Extract the [X, Y] coordinate from the center of the cell holding the provided text.  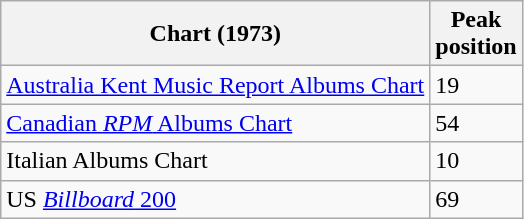
10 [476, 161]
69 [476, 199]
54 [476, 123]
US Billboard 200 [216, 199]
Canadian RPM Albums Chart [216, 123]
Australia Kent Music Report Albums Chart [216, 85]
Italian Albums Chart [216, 161]
Chart (1973) [216, 34]
19 [476, 85]
Peakposition [476, 34]
